Extract the [x, y] coordinate from the center of the cell holding the provided text.  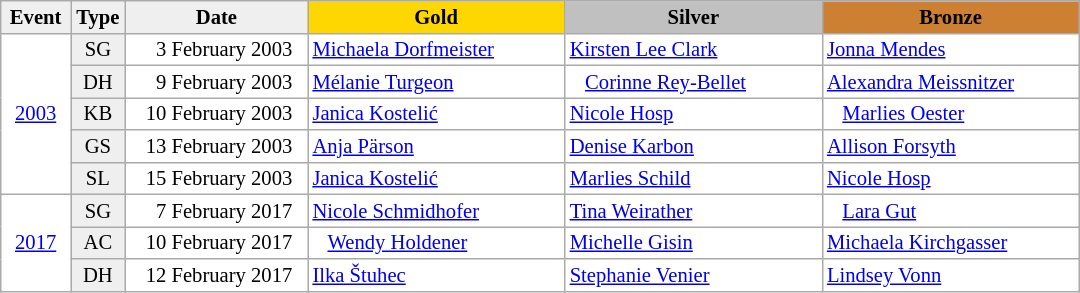
Mélanie Turgeon [436, 81]
SL [98, 178]
Wendy Holdener [436, 242]
10 February 2003 [216, 113]
7 February 2017 [216, 210]
Tina Weirather [694, 210]
Marlies Oester [950, 113]
Date [216, 16]
Silver [694, 16]
10 February 2017 [216, 242]
AC [98, 242]
Nicole Schmidhofer [436, 210]
KB [98, 113]
Denise Karbon [694, 146]
Corinne Rey-Bellet [694, 81]
Anja Pärson [436, 146]
Gold [436, 16]
Marlies Schild [694, 178]
Type [98, 16]
Lara Gut [950, 210]
9 February 2003 [216, 81]
Alexandra Meissnitzer [950, 81]
Michelle Gisin [694, 242]
2003 [36, 114]
12 February 2017 [216, 274]
15 February 2003 [216, 178]
Stephanie Venier [694, 274]
Bronze [950, 16]
Michaela Dorfmeister [436, 49]
2017 [36, 242]
Jonna Mendes [950, 49]
Kirsten Lee Clark [694, 49]
GS [98, 146]
Lindsey Vonn [950, 274]
3 February 2003 [216, 49]
Michaela Kirchgasser [950, 242]
Allison Forsyth [950, 146]
13 February 2003 [216, 146]
Event [36, 16]
Ilka Štuhec [436, 274]
